Determine the (x, y) coordinate at the center of the cell enclosing the given text.  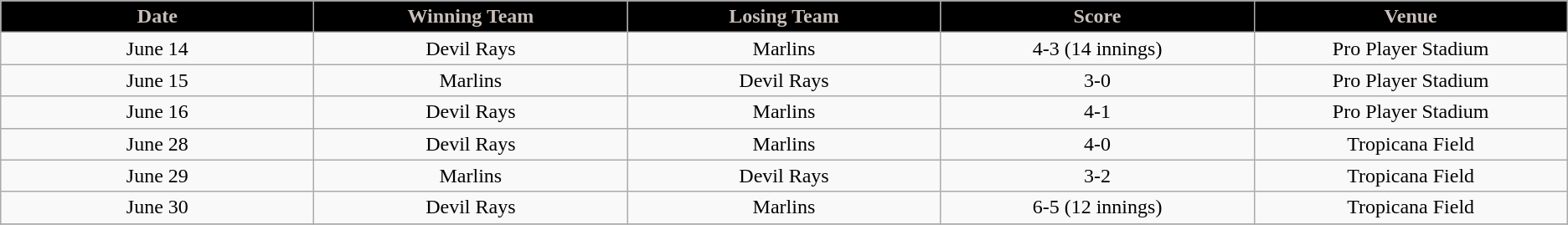
4-3 (14 innings) (1097, 49)
Winning Team (471, 17)
Date (157, 17)
Venue (1411, 17)
June 16 (157, 112)
June 14 (157, 49)
June 28 (157, 144)
June 30 (157, 207)
Losing Team (784, 17)
4-0 (1097, 144)
June 15 (157, 80)
3-2 (1097, 176)
3-0 (1097, 80)
Score (1097, 17)
June 29 (157, 176)
4-1 (1097, 112)
6-5 (12 innings) (1097, 207)
